Return (x, y) of the center of cell containing provided text 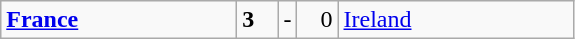
France (119, 20)
Ireland (456, 20)
- (288, 20)
3 (258, 20)
0 (318, 20)
